Provide the (x, y) coordinate of the cell's center where the given text is located.  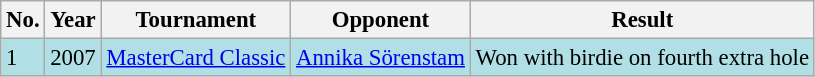
1 (23, 58)
No. (23, 20)
Year (73, 20)
Opponent (381, 20)
Won with birdie on fourth extra hole (642, 58)
Result (642, 20)
Tournament (196, 20)
2007 (73, 58)
MasterCard Classic (196, 58)
Annika Sörenstam (381, 58)
